Extract the [x, y] coordinate from the center of the cell holding the provided text.  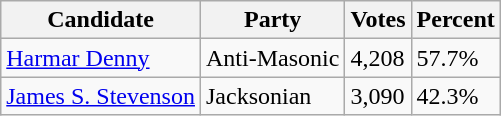
Percent [456, 20]
3,090 [378, 96]
Jacksonian [272, 96]
Anti-Masonic [272, 58]
James S. Stevenson [101, 96]
57.7% [456, 58]
42.3% [456, 96]
Party [272, 20]
Harmar Denny [101, 58]
Candidate [101, 20]
4,208 [378, 58]
Votes [378, 20]
